Provide the [x, y] coordinate of the cell's center where the given text is located.  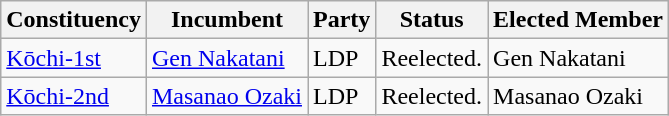
Constituency [74, 20]
Status [432, 20]
Incumbent [226, 20]
Elected Member [578, 20]
Kōchi-2nd [74, 96]
Party [342, 20]
Kōchi-1st [74, 58]
